Return the (X, Y) coordinate for the center point of the cell that contains the specified text.  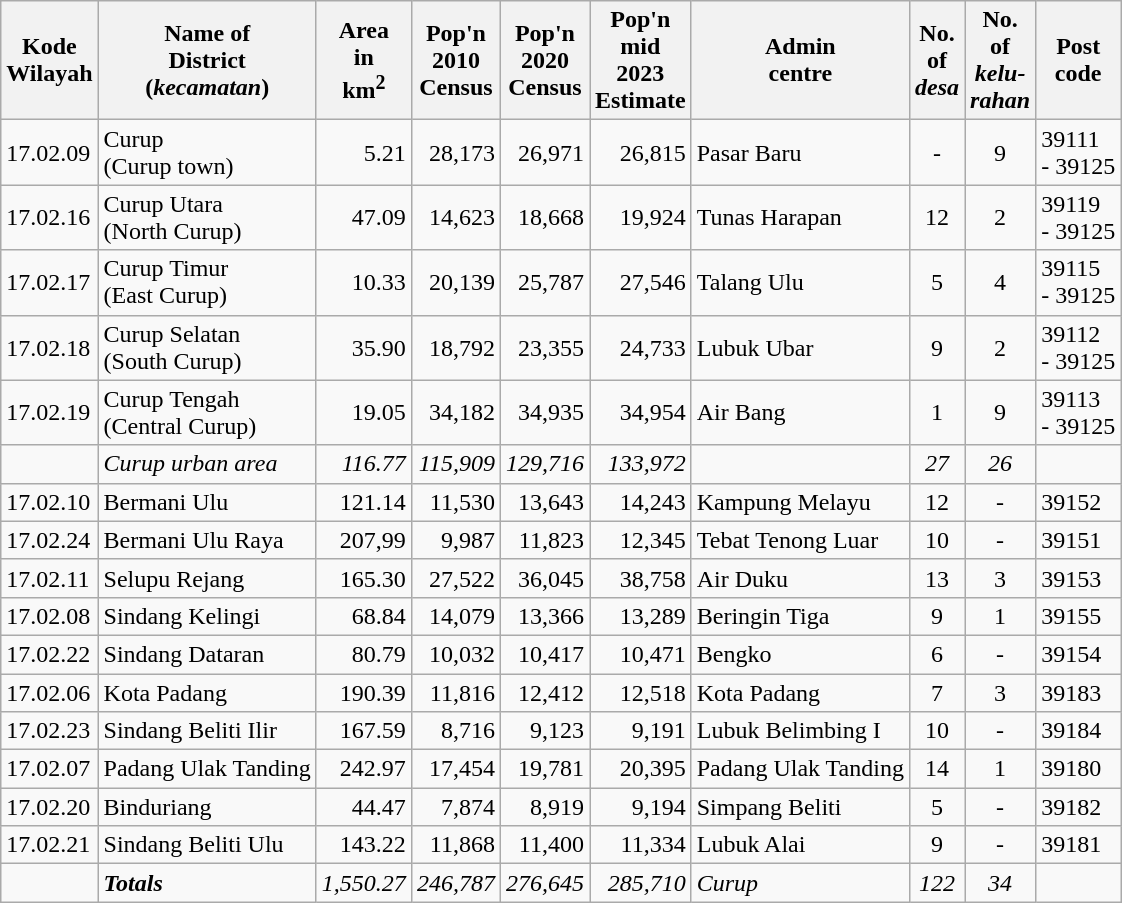
26 (1000, 464)
17.02.10 (50, 502)
39154 (1078, 654)
8,716 (456, 731)
17.02.22 (50, 654)
Lubuk Belimbing I (800, 731)
17.02.08 (50, 616)
39182 (1078, 807)
Postcode (1078, 60)
7 (936, 693)
Talang Ulu (800, 282)
Admin centre (800, 60)
285,710 (641, 883)
Tunas Harapan (800, 218)
25,787 (544, 282)
Binduriang (207, 807)
4 (1000, 282)
39111- 39125 (1078, 152)
26,815 (641, 152)
129,716 (544, 464)
Air Bang (800, 412)
190.39 (364, 693)
17.02.17 (50, 282)
8,919 (544, 807)
11,334 (641, 845)
Selupu Rejang (207, 578)
39113- 39125 (1078, 412)
14,243 (641, 502)
9,194 (641, 807)
68.84 (364, 616)
6 (936, 654)
Area inkm2 (364, 60)
39180 (1078, 769)
10,471 (641, 654)
11,823 (544, 540)
17.02.07 (50, 769)
44.47 (364, 807)
Pop'n mid2023Estimate (641, 60)
167.59 (364, 731)
17.02.06 (50, 693)
276,645 (544, 883)
14,079 (456, 616)
20,395 (641, 769)
12,412 (544, 693)
11,400 (544, 845)
Curup (800, 883)
10,032 (456, 654)
Pop'n 2010Census (456, 60)
10,417 (544, 654)
39183 (1078, 693)
17.02.21 (50, 845)
Lubuk Alai (800, 845)
19,924 (641, 218)
Curup Timur (East Curup) (207, 282)
Lubuk Ubar (800, 348)
Pop'n 2020Census (544, 60)
39151 (1078, 540)
24,733 (641, 348)
26,971 (544, 152)
Beringin Tiga (800, 616)
1,550.27 (364, 883)
18,668 (544, 218)
27,522 (456, 578)
12,345 (641, 540)
80.79 (364, 654)
No.ofkelu-rahan (1000, 60)
Curup (Curup town) (207, 152)
Kode Wilayah (50, 60)
19,781 (544, 769)
27,546 (641, 282)
39153 (1078, 578)
18,792 (456, 348)
133,972 (641, 464)
17,454 (456, 769)
13,366 (544, 616)
17.02.19 (50, 412)
34,182 (456, 412)
39184 (1078, 731)
34,935 (544, 412)
143.22 (364, 845)
23,355 (544, 348)
121.14 (364, 502)
34 (1000, 883)
No.ofdesa (936, 60)
39152 (1078, 502)
47.09 (364, 218)
207,99 (364, 540)
34,954 (641, 412)
17.02.23 (50, 731)
Sindang Dataran (207, 654)
Simpang Beliti (800, 807)
12,518 (641, 693)
242.97 (364, 769)
13,289 (641, 616)
19.05 (364, 412)
Sindang Kelingi (207, 616)
11,530 (456, 502)
39119- 39125 (1078, 218)
17.02.16 (50, 218)
9,987 (456, 540)
246,787 (456, 883)
115,909 (456, 464)
9,191 (641, 731)
Bengko (800, 654)
17.02.24 (50, 540)
28,173 (456, 152)
39115- 39125 (1078, 282)
Sindang Beliti Ilir (207, 731)
Tebat Tenong Luar (800, 540)
20,139 (456, 282)
Kampung Melayu (800, 502)
14,623 (456, 218)
17.02.18 (50, 348)
7,874 (456, 807)
11,816 (456, 693)
27 (936, 464)
Totals (207, 883)
13 (936, 578)
165.30 (364, 578)
11,868 (456, 845)
17.02.11 (50, 578)
Curup Selatan (South Curup) (207, 348)
17.02.20 (50, 807)
Pasar Baru (800, 152)
122 (936, 883)
Air Duku (800, 578)
39112- 39125 (1078, 348)
Name ofDistrict(kecamatan) (207, 60)
Bermani Ulu (207, 502)
13,643 (544, 502)
Curup Utara (North Curup) (207, 218)
10.33 (364, 282)
Bermani Ulu Raya (207, 540)
17.02.09 (50, 152)
Curup Tengah (Central Curup) (207, 412)
14 (936, 769)
116.77 (364, 464)
36,045 (544, 578)
38,758 (641, 578)
Sindang Beliti Ulu (207, 845)
5.21 (364, 152)
Curup urban area (207, 464)
9,123 (544, 731)
39181 (1078, 845)
39155 (1078, 616)
35.90 (364, 348)
